Capture the cell that displays the provided text and extract its [X, Y] central coordinate. 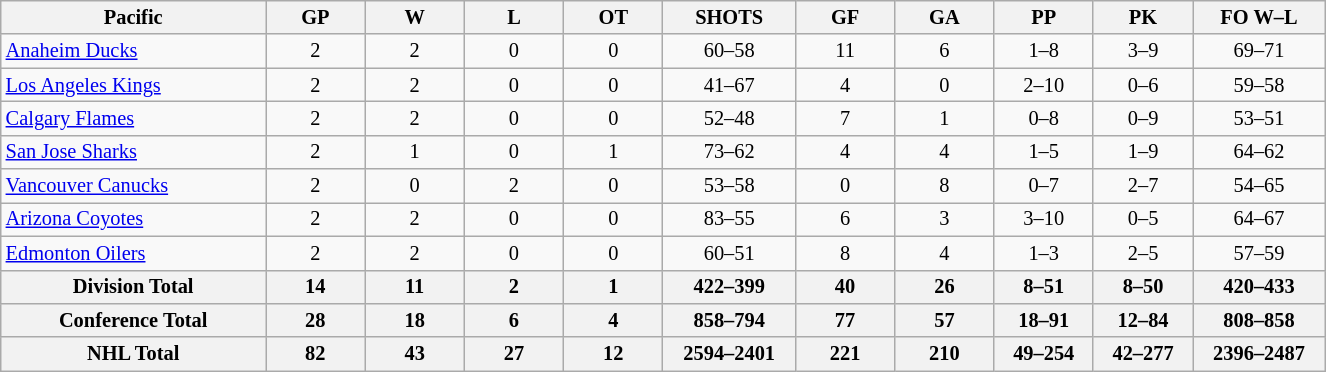
57–59 [1260, 253]
Edmonton Oilers [134, 253]
OT [614, 17]
41–67 [729, 85]
12–84 [1142, 320]
FO W–L [1260, 17]
1–5 [1044, 152]
53–51 [1260, 118]
422–399 [729, 287]
GF [844, 17]
18 [414, 320]
L [514, 17]
77 [844, 320]
Vancouver Canucks [134, 186]
12 [614, 354]
2–10 [1044, 85]
GA [944, 17]
Arizona Coyotes [134, 219]
54–65 [1260, 186]
64–67 [1260, 219]
0–8 [1044, 118]
69–71 [1260, 51]
40 [844, 287]
3 [944, 219]
52–48 [729, 118]
43 [414, 354]
60–51 [729, 253]
3–10 [1044, 219]
1–3 [1044, 253]
0–6 [1142, 85]
NHL Total [134, 354]
Los Angeles Kings [134, 85]
64–62 [1260, 152]
Anaheim Ducks [134, 51]
0–9 [1142, 118]
82 [316, 354]
W [414, 17]
83–55 [729, 219]
0–7 [1044, 186]
73–62 [729, 152]
Pacific [134, 17]
210 [944, 354]
14 [316, 287]
858–794 [729, 320]
1–9 [1142, 152]
2396–2487 [1260, 354]
San Jose Sharks [134, 152]
57 [944, 320]
SHOTS [729, 17]
7 [844, 118]
2594–2401 [729, 354]
49–254 [1044, 354]
42–277 [1142, 354]
Conference Total [134, 320]
Division Total [134, 287]
27 [514, 354]
808–858 [1260, 320]
3–9 [1142, 51]
1–8 [1044, 51]
18–91 [1044, 320]
PP [1044, 17]
420–433 [1260, 287]
26 [944, 287]
GP [316, 17]
2–5 [1142, 253]
0–5 [1142, 219]
2–7 [1142, 186]
221 [844, 354]
28 [316, 320]
8–51 [1044, 287]
PK [1142, 17]
59–58 [1260, 85]
Calgary Flames [134, 118]
60–58 [729, 51]
53–58 [729, 186]
8–50 [1142, 287]
